For the text-containing cell, return its midpoint in [X, Y] coordinate format. 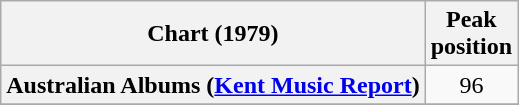
Australian Albums (Kent Music Report) [213, 85]
Chart (1979) [213, 34]
Peakposition [471, 34]
96 [471, 85]
